Search for the cell housing the specified text and yield its [x, y] center coordinate. 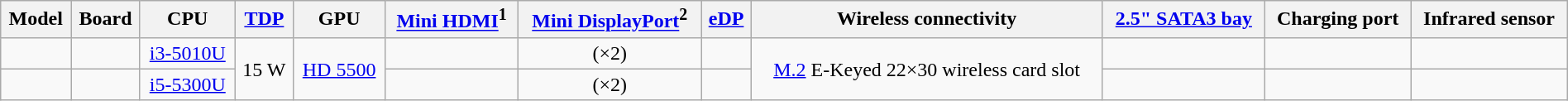
TDP [264, 20]
CPU [187, 20]
Model [36, 20]
2.5" SATA3 bay [1183, 20]
eDP [726, 20]
Board [106, 20]
Wireless connectivity [926, 20]
GPU [339, 20]
i5-5300U [187, 84]
i3-5010U [187, 53]
Mini HDMI1 [452, 20]
Mini DisplayPort2 [610, 20]
Charging port [1337, 20]
Infrared sensor [1489, 20]
M.2 E-Keyed 22×30 wireless card slot [926, 69]
15 W [264, 69]
HD 5500 [339, 69]
